Scan for the cell matching the given text and deliver its [X, Y] coordinate at center. 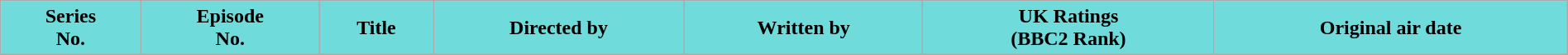
EpisodeNo. [230, 28]
Title [375, 28]
UK Ratings(BBC2 Rank) [1068, 28]
Original air date [1391, 28]
Directed by [559, 28]
Written by [804, 28]
SeriesNo. [71, 28]
